Scan for the cell matching the given text and deliver its (X, Y) coordinate at center. 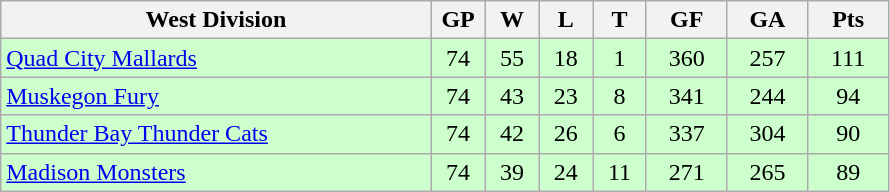
6 (620, 134)
24 (566, 172)
18 (566, 58)
341 (686, 96)
304 (768, 134)
Pts (848, 20)
11 (620, 172)
Muskegon Fury (216, 96)
244 (768, 96)
T (620, 20)
111 (848, 58)
90 (848, 134)
GF (686, 20)
1 (620, 58)
23 (566, 96)
89 (848, 172)
Madison Monsters (216, 172)
West Division (216, 20)
360 (686, 58)
26 (566, 134)
GA (768, 20)
94 (848, 96)
GP (458, 20)
Quad City Mallards (216, 58)
L (566, 20)
265 (768, 172)
337 (686, 134)
271 (686, 172)
257 (768, 58)
43 (512, 96)
W (512, 20)
39 (512, 172)
8 (620, 96)
Thunder Bay Thunder Cats (216, 134)
55 (512, 58)
42 (512, 134)
